From the cell containing the given text, extract its center point as [X, Y] coordinate. 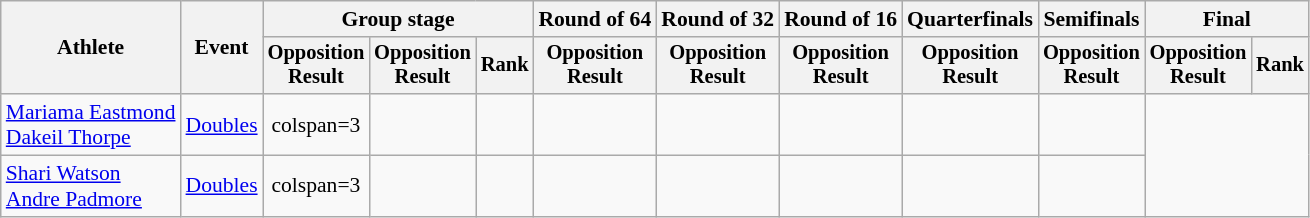
Group stage [398, 19]
Event [222, 48]
Semifinals [1092, 19]
Round of 32 [718, 19]
Final [1227, 19]
Round of 64 [594, 19]
Mariama EastmondDakeil Thorpe [91, 124]
Quarterfinals [970, 19]
Athlete [91, 48]
Shari WatsonAndre Padmore [91, 186]
Round of 16 [840, 19]
